Identify which cell holds the provided text, then report its [X, Y] central coordinate. 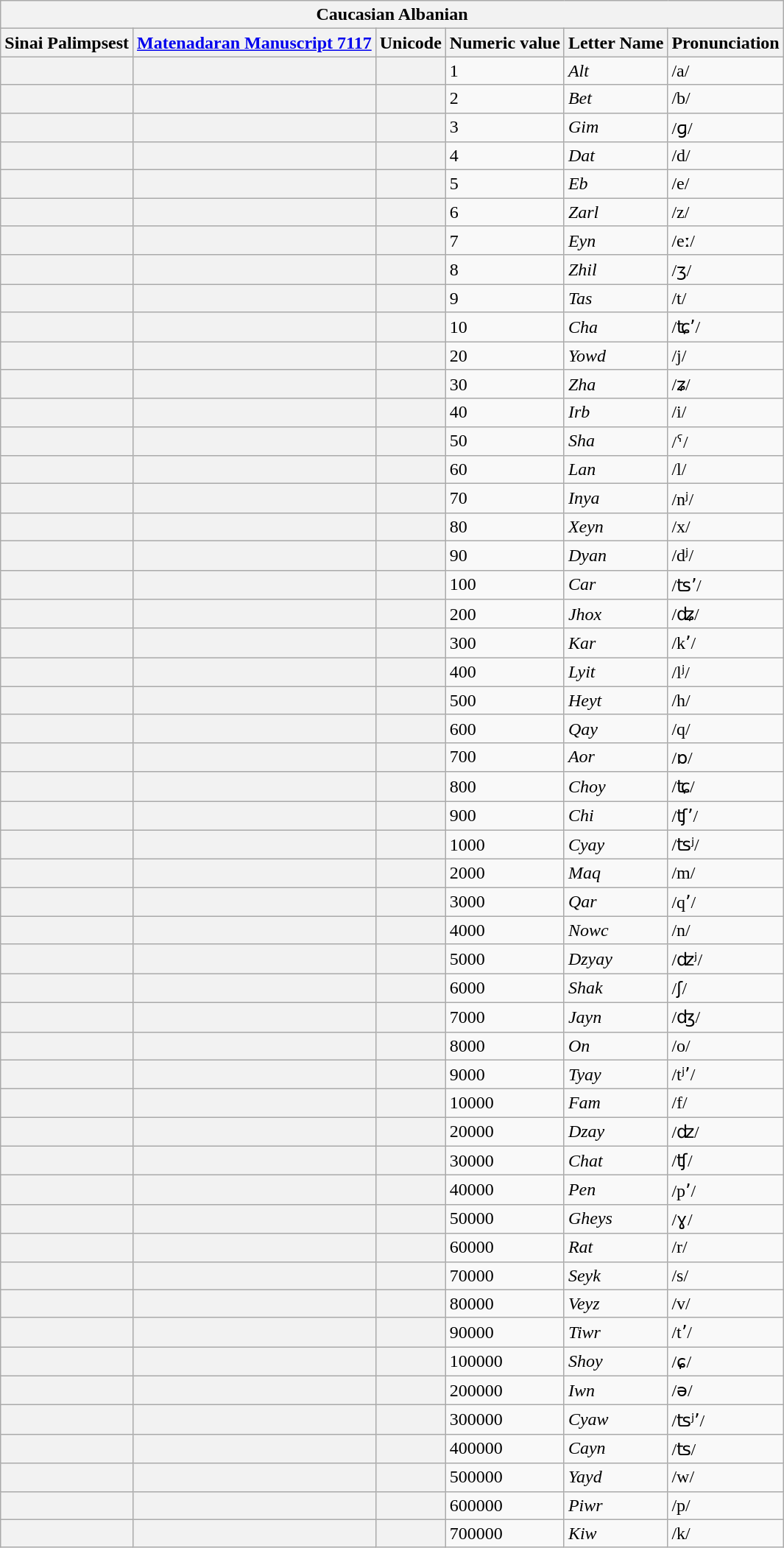
Matenadaran Manuscript 7117 [255, 43]
Tas [615, 298]
500000 [505, 1477]
Dzay [615, 1132]
Alt [615, 71]
80000 [505, 1304]
500 [505, 700]
40 [505, 412]
Piwr [615, 1505]
/ʨ/ [726, 787]
20000 [505, 1132]
Shak [615, 988]
Numeric value [505, 43]
Gheys [615, 1219]
/j/ [726, 356]
/nʲ/ [726, 499]
3000 [505, 902]
90000 [505, 1332]
Yayd [615, 1477]
/dʲ/ [726, 555]
/tʼ/ [726, 1332]
Qay [615, 728]
Iwn [615, 1390]
Rat [615, 1248]
100000 [505, 1362]
Kiw [615, 1533]
Jhox [615, 614]
/t/ [726, 298]
/ʤ/ [726, 1017]
7000 [505, 1017]
Bet [615, 99]
600000 [505, 1505]
2 [505, 99]
/kʼ/ [726, 643]
Dzyay [615, 959]
/pʼ/ [726, 1190]
9 [505, 298]
Tiwr [615, 1332]
Chat [615, 1161]
Zhil [615, 270]
90 [505, 555]
Pen [615, 1190]
/ɒ/ [726, 757]
400000 [505, 1449]
Kar [615, 643]
Inya [615, 499]
Chi [615, 816]
200 [505, 614]
/q/ [726, 728]
Caucasian Albanian [392, 15]
Tyay [615, 1074]
50000 [505, 1219]
/ʥ/ [726, 614]
Nowc [615, 930]
5000 [505, 959]
Letter Name [615, 43]
Lan [615, 470]
Seyk [615, 1276]
900 [505, 816]
/n/ [726, 930]
700000 [505, 1533]
40000 [505, 1190]
2000 [505, 873]
700 [505, 757]
Xeyn [615, 527]
/tʲʼ/ [726, 1074]
400 [505, 672]
/a/ [726, 71]
Choy [615, 787]
60 [505, 470]
/b/ [726, 99]
Shoy [615, 1362]
/x/ [726, 527]
/ʧ/ [726, 1161]
8000 [505, 1046]
/ʣ/ [726, 1132]
/r/ [726, 1248]
/ʦʼ/ [726, 585]
Veyz [615, 1304]
10 [505, 327]
/z/ [726, 212]
/ʣʲ/ [726, 959]
7 [505, 241]
/f/ [726, 1103]
/m/ [726, 873]
Maq [615, 873]
/qʼ/ [726, 902]
6000 [505, 988]
/ʒ/ [726, 270]
50 [505, 441]
/ɕ/ [726, 1362]
/l/ [726, 470]
600 [505, 728]
Irb [615, 412]
4000 [505, 930]
10000 [505, 1103]
Heyt [615, 700]
60000 [505, 1248]
/ʦʲ/ [726, 845]
3 [505, 127]
Dat [615, 156]
/o/ [726, 1046]
/ʦ/ [726, 1449]
/e/ [726, 184]
/p/ [726, 1505]
Car [615, 585]
/d/ [726, 156]
/k/ [726, 1533]
/w/ [726, 1477]
1000 [505, 845]
Eb [615, 184]
/lʲ/ [726, 672]
/i/ [726, 412]
9000 [505, 1074]
Unicode [411, 43]
/ˤ/ [726, 441]
30000 [505, 1161]
Yowd [615, 356]
/v/ [726, 1304]
/eː/ [726, 241]
8 [505, 270]
/ə/ [726, 1390]
100 [505, 585]
20 [505, 356]
800 [505, 787]
Sha [615, 441]
Aor [615, 757]
/ɡ/ [726, 127]
4 [505, 156]
Cyaw [615, 1420]
80 [505, 527]
Fam [615, 1103]
/s/ [726, 1276]
On [615, 1046]
Jayn [615, 1017]
Zarl [615, 212]
Lyit [615, 672]
Zha [615, 384]
/ʑ/ [726, 384]
Cayn [615, 1449]
Cha [615, 327]
Qar [615, 902]
Gim [615, 127]
/ʨʼ/ [726, 327]
/h/ [726, 700]
/ʃ/ [726, 988]
Pronunciation [726, 43]
Dyan [615, 555]
5 [505, 184]
200000 [505, 1390]
70 [505, 499]
300000 [505, 1420]
6 [505, 212]
Sinai Palimpsest [67, 43]
/ɣ/ [726, 1219]
/ʦʲʼ/ [726, 1420]
70000 [505, 1276]
300 [505, 643]
1 [505, 71]
30 [505, 384]
Eyn [615, 241]
Cyay [615, 845]
/ʧʼ/ [726, 816]
